Extract the (X, Y) coordinate from the center of the cell holding the provided text.  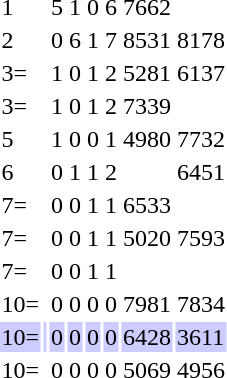
6451 (202, 172)
8178 (202, 40)
3611 (202, 337)
7339 (148, 106)
7 (112, 40)
7593 (202, 238)
7981 (148, 304)
5281 (148, 73)
4980 (148, 139)
8531 (148, 40)
7732 (202, 139)
6428 (148, 337)
7834 (202, 304)
5 (20, 139)
6533 (148, 205)
6137 (202, 73)
5020 (148, 238)
